Extract the [X, Y] coordinate from the center of the cell holding the provided text.  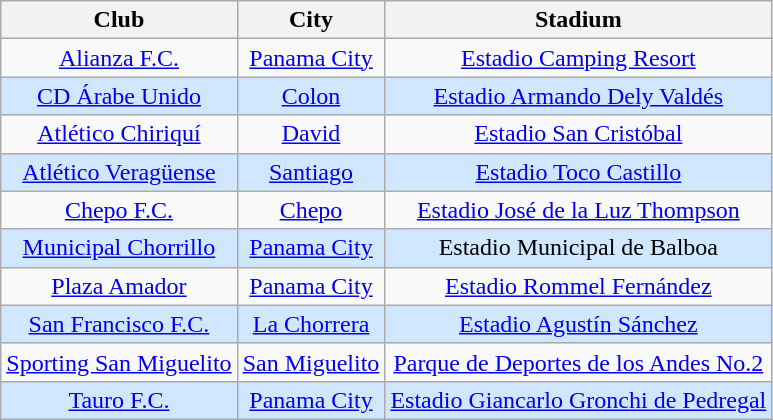
Plaza Amador [119, 286]
Estadio Armando Dely Valdés [578, 96]
Estadio Agustín Sánchez [578, 324]
La Chorrera [311, 324]
Parque de Deportes de los Andes No.2 [578, 362]
David [311, 134]
Tauro F.C. [119, 400]
CD Árabe Unido [119, 96]
Estadio Rommel Fernández [578, 286]
Atlético Veragüense [119, 172]
Santiago [311, 172]
Municipal Chorrillo [119, 248]
Chepo F.C. [119, 210]
Estadio Toco Castillo [578, 172]
San Francisco F.C. [119, 324]
City [311, 20]
Sporting San Miguelito [119, 362]
Colon [311, 96]
Atlético Chiriquí [119, 134]
Chepo [311, 210]
Estadio Camping Resort [578, 58]
Estadio San Cristóbal [578, 134]
Stadium [578, 20]
San Miguelito [311, 362]
Estadio Giancarlo Gronchi de Pedregal [578, 400]
Club [119, 20]
Alianza F.C. [119, 58]
Estadio Municipal de Balboa [578, 248]
Estadio José de la Luz Thompson [578, 210]
